Scan for the cell matching the given text and deliver its [X, Y] coordinate at center. 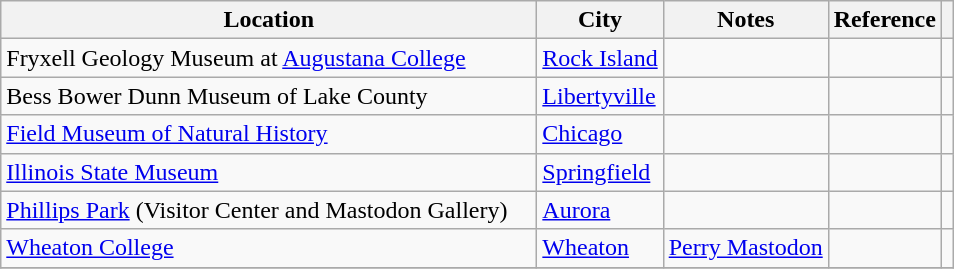
Fryxell Geology Museum at Augustana College [269, 58]
Aurora [600, 210]
Field Museum of Natural History [269, 134]
City [600, 20]
Wheaton [600, 248]
Reference [884, 20]
Notes [746, 20]
Location [269, 20]
Phillips Park (Visitor Center and Mastodon Gallery) [269, 210]
Illinois State Museum [269, 172]
Perry Mastodon [746, 248]
Wheaton College [269, 248]
Rock Island [600, 58]
Bess Bower Dunn Museum of Lake County [269, 96]
Chicago [600, 134]
Springfield [600, 172]
Libertyville [600, 96]
